Search for the cell housing the specified text and yield its [X, Y] center coordinate. 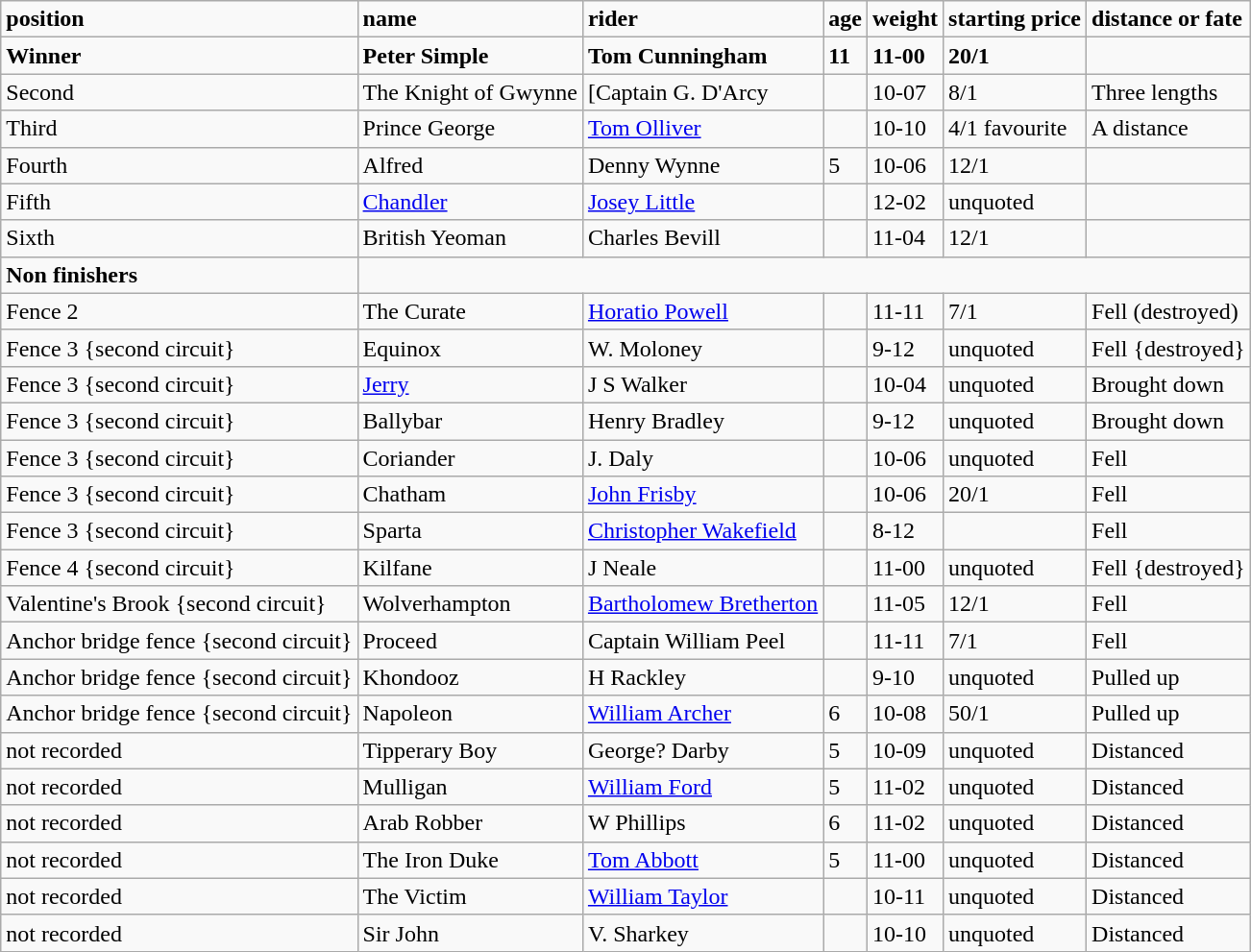
Josey Little [702, 202]
Third [179, 129]
Fell (destroyed) [1168, 311]
William Archer [702, 714]
Fifth [179, 202]
W Phillips [702, 823]
11-04 [905, 238]
Fourth [179, 165]
Alfred [470, 165]
V. Sharkey [702, 933]
Sir John [470, 933]
The Iron Duke [470, 860]
8-12 [905, 531]
10-11 [905, 896]
position [179, 19]
starting price [1015, 19]
Arab Robber [470, 823]
J S Walker [702, 384]
British Yeoman [470, 238]
The Curate [470, 311]
Denny Wynne [702, 165]
Mulligan [470, 787]
Chandler [470, 202]
Wolverhampton [470, 604]
The Knight of Gwynne [470, 92]
Sparta [470, 531]
Chatham [470, 495]
J. Daly [702, 458]
Prince George [470, 129]
Kilfane [470, 568]
Jerry [470, 384]
Christopher Wakefield [702, 531]
Napoleon [470, 714]
H Rackley [702, 677]
Charles Bevill [702, 238]
Henry Bradley [702, 421]
12-02 [905, 202]
William Ford [702, 787]
[Captain G. D'Arcy [702, 92]
Bartholomew Bretherton [702, 604]
weight [905, 19]
Winner [179, 56]
8/1 [1015, 92]
10-09 [905, 750]
Khondooz [470, 677]
distance or fate [1168, 19]
50/1 [1015, 714]
Captain William Peel [702, 641]
Second [179, 92]
Tipperary Boy [470, 750]
The Victim [470, 896]
4/1 favourite [1015, 129]
J Neale [702, 568]
name [470, 19]
Fence 4 {second circuit} [179, 568]
Horatio Powell [702, 311]
W. Moloney [702, 348]
11 [846, 56]
Tom Abbott [702, 860]
Tom Cunningham [702, 56]
Non finishers [179, 275]
Tom Olliver [702, 129]
Valentine's Brook {second circuit} [179, 604]
Equinox [470, 348]
Ballybar [470, 421]
Fence 2 [179, 311]
John Frisby [702, 495]
A distance [1168, 129]
Sixth [179, 238]
9-10 [905, 677]
rider [702, 19]
10-08 [905, 714]
Proceed [470, 641]
11-05 [905, 604]
10-04 [905, 384]
Coriander [470, 458]
Peter Simple [470, 56]
Three lengths [1168, 92]
William Taylor [702, 896]
George? Darby [702, 750]
10-07 [905, 92]
age [846, 19]
